Return the (X, Y) coordinate for the center point of the cell that contains the specified text.  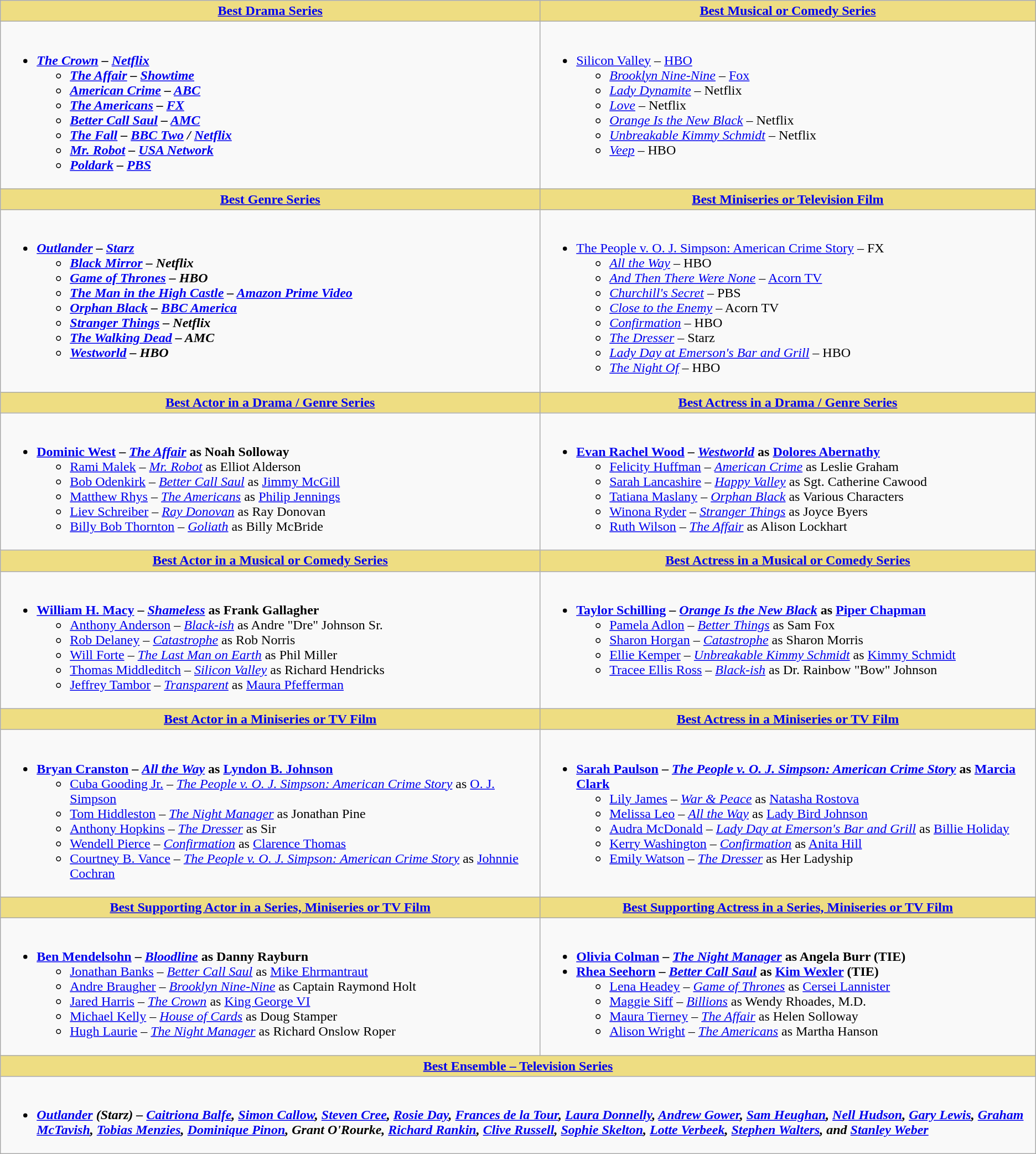
Best Miniseries or Television Film (788, 199)
Best Actor in a Miniseries or TV Film (270, 719)
Best Drama Series (270, 11)
Best Actress in a Miniseries or TV Film (788, 719)
Best Actor in a Musical or Comedy Series (270, 561)
Best Actor in a Drama / Genre Series (270, 402)
Best Musical or Comedy Series (788, 11)
Best Actress in a Drama / Genre Series (788, 402)
Best Ensemble – Television Series (518, 1065)
Best Supporting Actress in a Series, Miniseries or TV Film (788, 907)
Best Genre Series (270, 199)
Best Supporting Actor in a Series, Miniseries or TV Film (270, 907)
Best Actress in a Musical or Comedy Series (788, 561)
